Find where the given text appears and provide that cell's center as (x, y) coordinate. 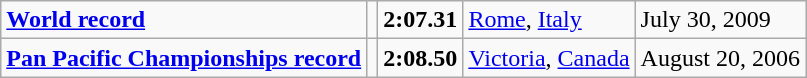
August 20, 2006 (720, 58)
2:07.31 (420, 20)
World record (184, 20)
Victoria, Canada (549, 58)
2:08.50 (420, 58)
Pan Pacific Championships record (184, 58)
July 30, 2009 (720, 20)
Rome, Italy (549, 20)
